Identify which cell holds the provided text, then report its [X, Y] central coordinate. 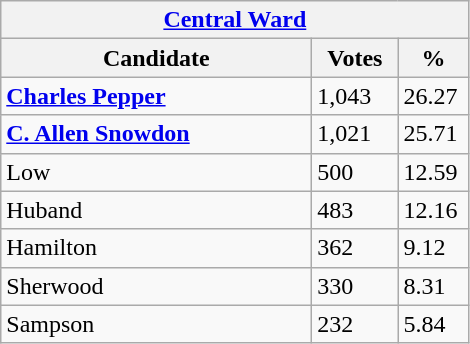
330 [355, 286]
1,043 [355, 96]
Low [156, 172]
Huband [156, 210]
9.12 [434, 248]
Votes [355, 58]
Hamilton [156, 248]
26.27 [434, 96]
500 [355, 172]
5.84 [434, 324]
Sherwood [156, 286]
12.59 [434, 172]
8.31 [434, 286]
% [434, 58]
Central Ward [235, 20]
12.16 [434, 210]
Sampson [156, 324]
362 [355, 248]
232 [355, 324]
1,021 [355, 134]
Candidate [156, 58]
25.71 [434, 134]
Charles Pepper [156, 96]
C. Allen Snowdon [156, 134]
483 [355, 210]
